Detect which cell encompasses the target text, then output its (X, Y) center coordinate. 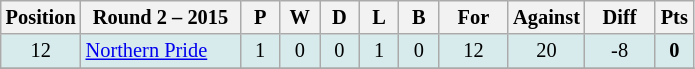
-8 (620, 51)
Northern Pride (161, 51)
For (474, 17)
Round 2 – 2015 (161, 17)
D (340, 17)
Position (41, 17)
P (260, 17)
L (379, 17)
Diff (620, 17)
Against (546, 17)
Pts (674, 17)
W (300, 17)
B (419, 17)
20 (546, 51)
